Provide the (X, Y) coordinate of the cell's center where the given text is located.  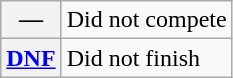
DNF (31, 58)
Did not finish (146, 58)
Did not compete (146, 20)
— (31, 20)
